Provide the (X, Y) coordinate of the cell's center where the given text is located.  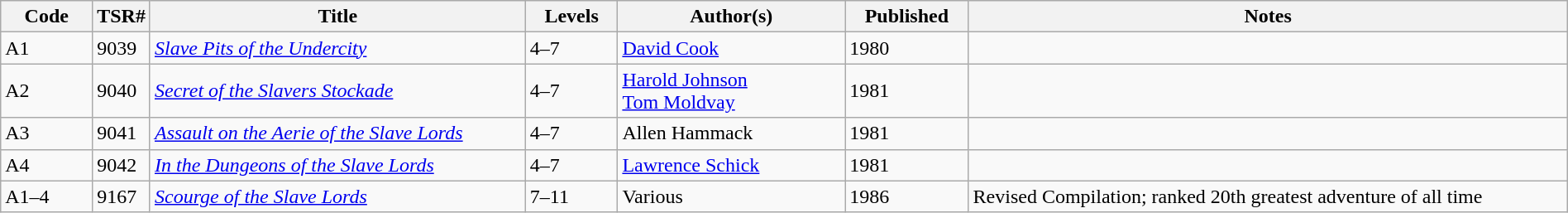
9041 (122, 133)
Author(s) (731, 17)
7–11 (571, 196)
Assault on the Aerie of the Slave Lords (337, 133)
In the Dungeons of the Slave Lords (337, 165)
A1 (46, 48)
Levels (571, 17)
Allen Hammack (731, 133)
9167 (122, 196)
Slave Pits of the Undercity (337, 48)
Published (906, 17)
Revised Compilation; ranked 20th greatest adventure of all time (1268, 196)
Title (337, 17)
Harold Johnson Tom Moldvay (731, 91)
Scourge of the Slave Lords (337, 196)
A1–4 (46, 196)
9040 (122, 91)
Lawrence Schick (731, 165)
9039 (122, 48)
1980 (906, 48)
A3 (46, 133)
Code (46, 17)
David Cook (731, 48)
Various (731, 196)
A2 (46, 91)
Secret of the Slavers Stockade (337, 91)
TSR# (122, 17)
9042 (122, 165)
1986 (906, 196)
A4 (46, 165)
Notes (1268, 17)
